Capture the cell that displays the provided text and extract its (x, y) central coordinate. 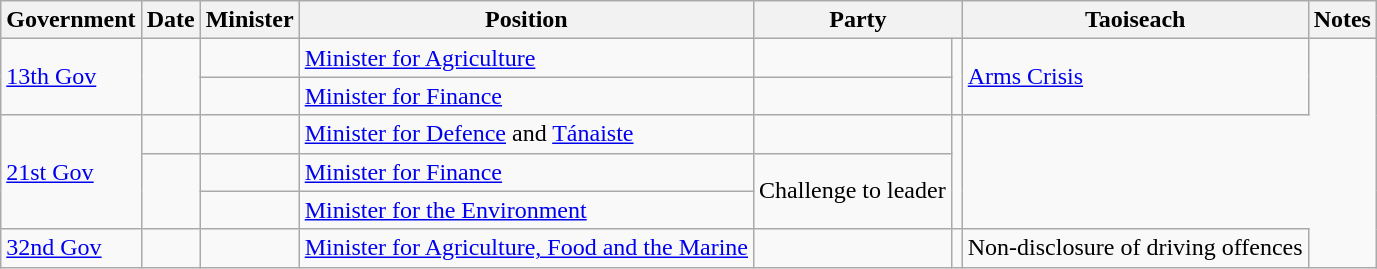
Party (858, 20)
Date (170, 20)
13th Gov (71, 77)
21st Gov (71, 172)
Minister for Defence and Tánaiste (526, 134)
Minister for Agriculture (526, 58)
Challenge to leader (853, 191)
Minister for the Environment (526, 210)
32nd Gov (71, 248)
Arms Crisis (1135, 77)
Government (71, 20)
Position (526, 20)
Minister (250, 20)
Non-disclosure of driving offences (1135, 248)
Notes (1342, 20)
Minister for Agriculture, Food and the Marine (526, 248)
Taoiseach (1135, 20)
